Detect which cell encompasses the target text, then output its (x, y) center coordinate. 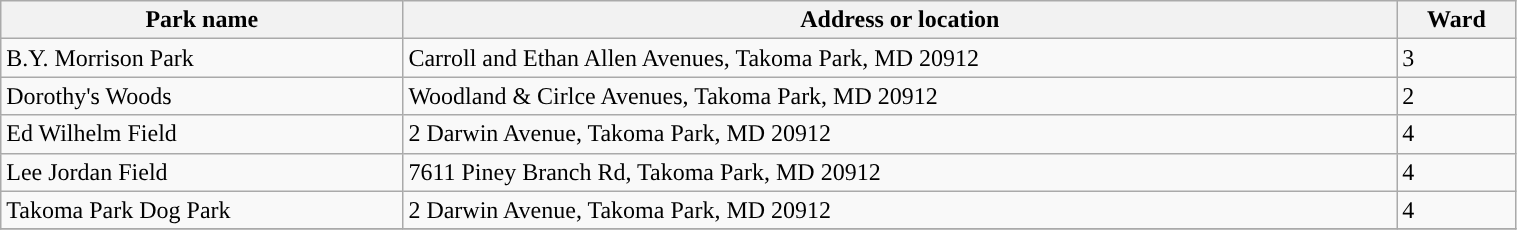
7611 Piney Branch Rd, Takoma Park, MD 20912 (900, 172)
Dorothy's Woods (202, 96)
2 (1456, 96)
B.Y. Morrison Park (202, 58)
Woodland & Cirlce Avenues, Takoma Park, MD 20912 (900, 96)
Carroll and Ethan Allen Avenues, Takoma Park, MD 20912 (900, 58)
3 (1456, 58)
Park name (202, 20)
Lee Jordan Field (202, 172)
Address or location (900, 20)
Ward (1456, 20)
Takoma Park Dog Park (202, 210)
Ed Wilhelm Field (202, 134)
